Determine the (x, y) coordinate at the center of the cell enclosing the given text.  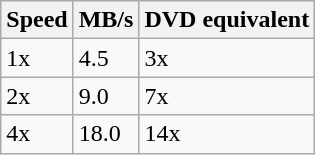
Speed (37, 20)
MB/s (106, 20)
7x (227, 96)
3x (227, 58)
18.0 (106, 134)
DVD equivalent (227, 20)
1x (37, 58)
2x (37, 96)
14x (227, 134)
4x (37, 134)
4.5 (106, 58)
9.0 (106, 96)
